Determine the (x, y) coordinate at the center of the cell enclosing the given text.  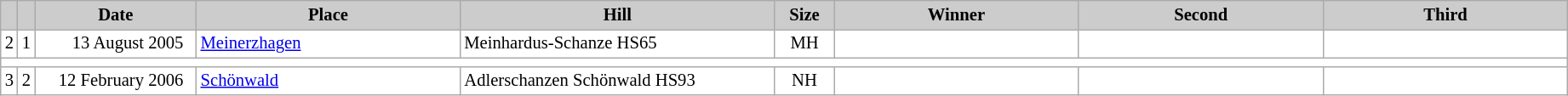
Hill (617, 14)
Winner (957, 14)
Meinhardus-Schanze HS65 (617, 43)
MH (804, 43)
Schönwald (329, 81)
1 (26, 43)
Third (1445, 14)
Meinerzhagen (329, 43)
NH (804, 81)
Adlerschanzen Schönwald HS93 (617, 81)
Size (804, 14)
13 August 2005 (116, 43)
Second (1200, 14)
Place (329, 14)
12 February 2006 (116, 81)
Date (116, 14)
3 (9, 81)
